Determine the (X, Y) coordinate at the center of the cell enclosing the given text.  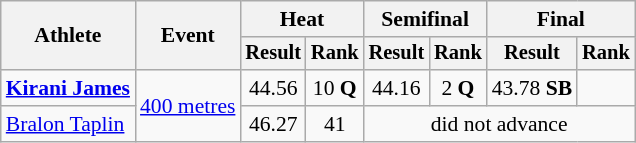
41 (335, 124)
44.16 (397, 88)
10 Q (335, 88)
46.27 (273, 124)
Kirani James (68, 88)
2 Q (458, 88)
400 metres (188, 106)
Heat (302, 19)
Event (188, 36)
Semifinal (426, 19)
Final (561, 19)
43.78 SB (532, 88)
did not advance (500, 124)
Athlete (68, 36)
44.56 (273, 88)
Bralon Taplin (68, 124)
